Provide the [x, y] coordinate of the cell's center where the given text is located.  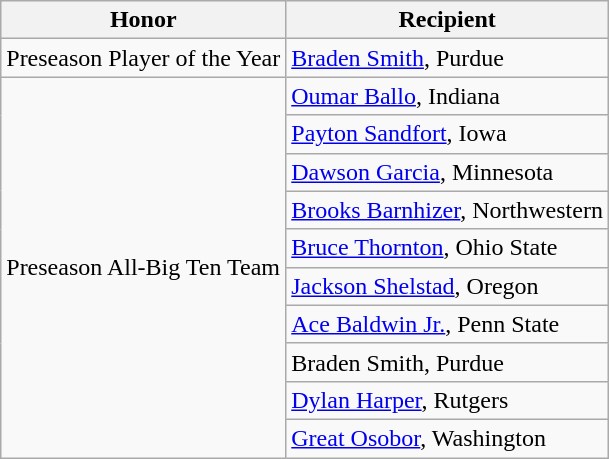
Recipient [448, 20]
Payton Sandfort, Iowa [448, 134]
Honor [144, 20]
Oumar Ballo, Indiana [448, 96]
Great Osobor, Washington [448, 438]
Bruce Thornton, Ohio State [448, 248]
Dawson Garcia, Minnesota [448, 172]
Jackson Shelstad, Oregon [448, 286]
Brooks Barnhizer, Northwestern [448, 210]
Preseason Player of the Year [144, 58]
Preseason All-Big Ten Team [144, 268]
Dylan Harper, Rutgers [448, 400]
Ace Baldwin Jr., Penn State [448, 324]
